Capture the cell that displays the provided text and extract its (X, Y) central coordinate. 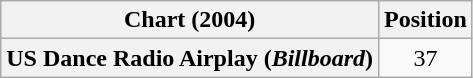
US Dance Radio Airplay (Billboard) (190, 58)
Chart (2004) (190, 20)
37 (426, 58)
Position (426, 20)
